For the text-containing cell, return its midpoint in [X, Y] coordinate format. 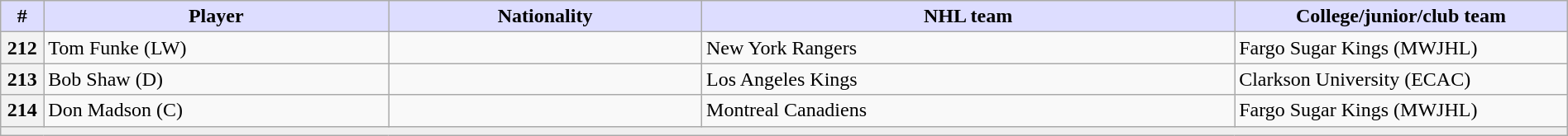
Montreal Canadiens [968, 110]
NHL team [968, 16]
Los Angeles Kings [968, 79]
Clarkson University (ECAC) [1401, 79]
# [22, 16]
Don Madson (C) [217, 110]
Bob Shaw (D) [217, 79]
Tom Funke (LW) [217, 48]
214 [22, 110]
Nationality [546, 16]
213 [22, 79]
212 [22, 48]
New York Rangers [968, 48]
College/junior/club team [1401, 16]
Player [217, 16]
